Search for the cell housing the specified text and yield its (X, Y) center coordinate. 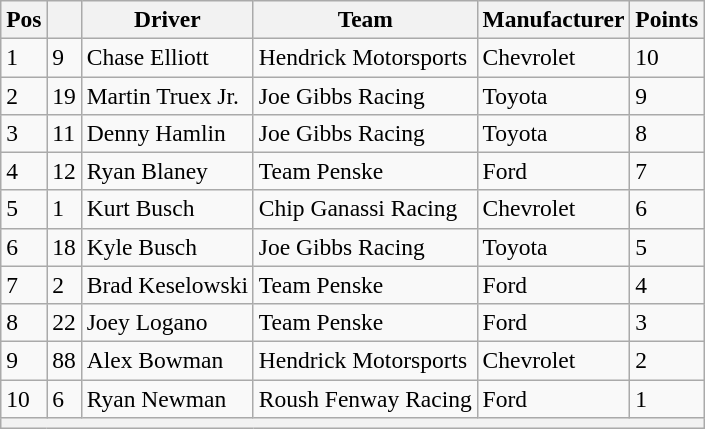
Driver (167, 19)
Martin Truex Jr. (167, 95)
Roush Fenway Racing (365, 398)
Denny Hamlin (167, 133)
Alex Bowman (167, 360)
11 (64, 133)
12 (64, 171)
Points (667, 19)
Pos (24, 19)
19 (64, 95)
88 (64, 360)
Manufacturer (554, 19)
Chase Elliott (167, 57)
18 (64, 247)
Team (365, 19)
Ryan Newman (167, 398)
22 (64, 322)
Kurt Busch (167, 209)
Chip Ganassi Racing (365, 209)
Joey Logano (167, 322)
Kyle Busch (167, 247)
Brad Keselowski (167, 285)
Ryan Blaney (167, 171)
